For the text-containing cell, return its midpoint in [x, y] coordinate format. 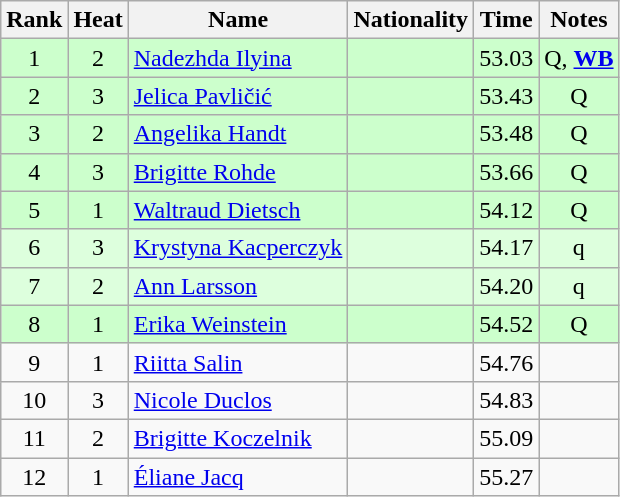
53.03 [506, 58]
Heat [98, 20]
Krystyna Kacperczyk [238, 248]
Time [506, 20]
8 [34, 324]
12 [34, 477]
54.76 [506, 362]
54.17 [506, 248]
54.20 [506, 286]
Ann Larsson [238, 286]
7 [34, 286]
54.12 [506, 210]
Q, WB [579, 58]
55.09 [506, 438]
Notes [579, 20]
Jelica Pavličić [238, 96]
11 [34, 438]
Waltraud Dietsch [238, 210]
4 [34, 172]
Nicole Duclos [238, 400]
Nadezhda Ilyina [238, 58]
Angelika Handt [238, 134]
Brigitte Koczelnik [238, 438]
Brigitte Rohde [238, 172]
9 [34, 362]
Erika Weinstein [238, 324]
Name [238, 20]
5 [34, 210]
53.66 [506, 172]
55.27 [506, 477]
54.52 [506, 324]
6 [34, 248]
53.48 [506, 134]
54.83 [506, 400]
10 [34, 400]
Rank [34, 20]
Riitta Salin [238, 362]
Nationality [411, 20]
53.43 [506, 96]
Éliane Jacq [238, 477]
